Locate the cell with the specified text and output its [x, y] center coordinate. 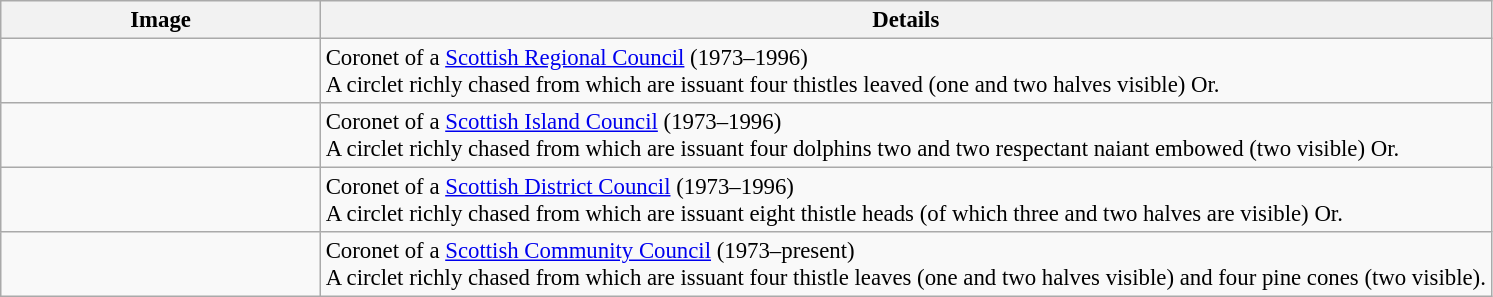
Details [906, 20]
Image [161, 20]
